Find where the given text appears and provide that cell's center as [x, y] coordinate. 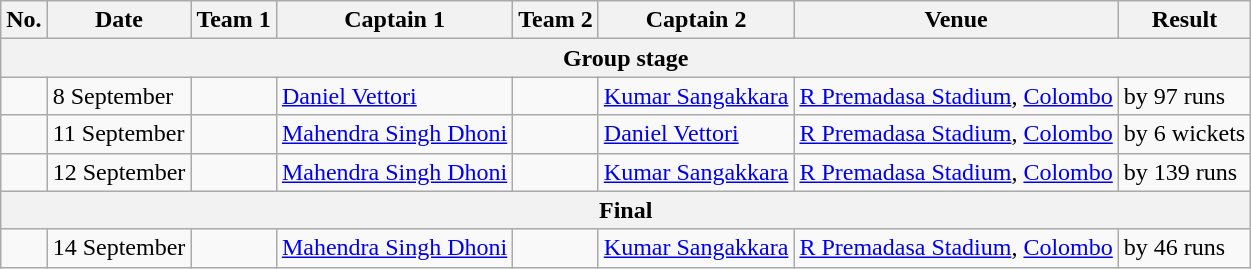
Team 1 [234, 20]
by 139 runs [1184, 172]
Captain 1 [394, 20]
No. [24, 20]
by 97 runs [1184, 96]
Final [626, 210]
by 6 wickets [1184, 134]
Date [119, 20]
14 September [119, 248]
by 46 runs [1184, 248]
Result [1184, 20]
Venue [956, 20]
Captain 2 [696, 20]
Team 2 [556, 20]
12 September [119, 172]
8 September [119, 96]
Group stage [626, 58]
11 September [119, 134]
